Locate the cell with the specified text and output its (X, Y) center coordinate. 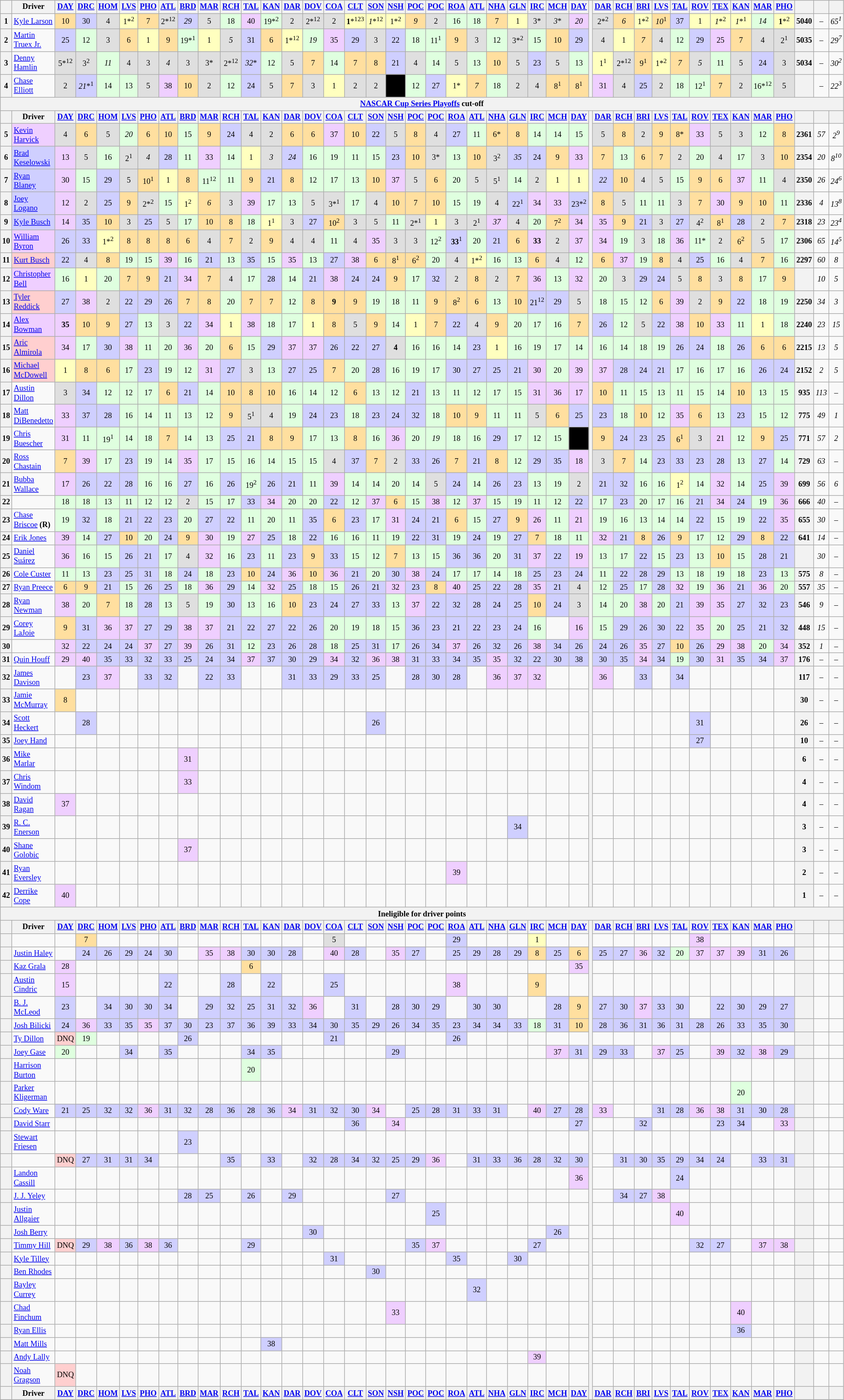
19*1 (188, 40)
49 (822, 416)
5*12 (65, 63)
Justin Allgaier (33, 1214)
2350 (804, 180)
Kyle Tilley (33, 1259)
655 (804, 520)
448 (804, 629)
91 (643, 63)
Kyle Larson (33, 21)
Ryan Ellis (33, 1331)
Tyler Reddick (33, 302)
138 (836, 203)
David Starr (33, 1124)
Austin Cindric (33, 985)
5040 (804, 21)
771 (804, 439)
3*2 (518, 40)
102 (334, 222)
Joey Gase (33, 1052)
Jamie McMurray (33, 700)
Denny Hamlin (33, 63)
575 (804, 574)
Kurt Busch (33, 260)
Daniel Suárez (33, 556)
Chris Windom (33, 782)
William Byron (33, 241)
121 (700, 86)
Shane Golobic (33, 850)
352 (804, 646)
Chase Elliott (33, 86)
557 (804, 588)
297 (836, 40)
23*2 (579, 203)
Chris Buescher (33, 439)
699 (804, 484)
82 (456, 302)
Mike Marlar (33, 759)
2306 (804, 241)
331 (456, 241)
James Davison (33, 678)
Cody Ware (33, 1111)
Parker Kligerman (33, 1093)
Austin Dillon (33, 393)
2152 (804, 370)
56 (822, 484)
117 (804, 678)
Alex Bowman (33, 325)
61 (680, 439)
2250 (804, 302)
2336 (804, 203)
Ryan Eversley (33, 873)
191 (108, 439)
Kevin Harvick (33, 135)
Joey Hand (33, 741)
2318 (804, 222)
2361 (804, 135)
NASCAR Cup Series Playoffs cut-off (422, 104)
2112 (537, 302)
Andy Lally (33, 1357)
775 (804, 416)
J. J. Yeley (33, 1196)
1*1 (741, 21)
Corey LaJoie (33, 629)
2297 (804, 260)
Matt DiBenedetto (33, 416)
72 (557, 222)
Joey Logano (33, 203)
41 (6, 873)
Ty Dillon (33, 1039)
2*1 (416, 222)
111 (436, 40)
113 (822, 393)
Stewart Friesen (33, 1142)
729 (804, 462)
60 (822, 260)
David Ragan (33, 805)
Ryan Blaney (33, 180)
2240 (804, 325)
R. C. Enerson (33, 828)
Chad Finchum (33, 1313)
810 (836, 158)
Quin Houff (33, 659)
234 (836, 222)
Landon Cassill (33, 1178)
Chase Briscoe (R) (33, 520)
Christopher Bell (33, 279)
Ben Rhodes (33, 1272)
63 (822, 462)
2215 (804, 348)
Bayley Currey (33, 1290)
122 (436, 241)
Justin Haley (33, 954)
1*123 (355, 21)
302 (836, 63)
Josh Berry (33, 1232)
246 (836, 180)
32* (251, 63)
651 (836, 21)
Michael McDowell (33, 370)
Derrike Cope (33, 896)
19*2 (271, 21)
935 (804, 393)
B. J. McLeod (33, 1008)
Ross Chastain (33, 462)
Kyle Busch (33, 222)
Timmy Hill (33, 1245)
3*1 (334, 203)
65 (822, 241)
Josh Bilicki (33, 1025)
666 (804, 502)
Bubba Wallace (33, 484)
546 (804, 606)
Harrison Burton (33, 1070)
11* (700, 241)
641 (804, 539)
Matt Mills (33, 1344)
Brad Keselowski (33, 158)
Erik Jones (33, 539)
Cole Custer (33, 574)
21*1 (86, 86)
Ineligible for driver points (422, 914)
192 (251, 484)
1112 (209, 180)
Noah Gragson (33, 1375)
221 (518, 203)
Ryan Newman (33, 606)
8* (680, 135)
Scott Heckert (33, 723)
Kaz Grala (33, 967)
223 (836, 86)
Martin Truex Jr. (33, 40)
16*12 (762, 86)
2354 (804, 158)
176 (804, 659)
Ryan Preece (33, 588)
1* (456, 86)
Aric Almirola (33, 348)
6* (497, 135)
5035 (804, 40)
145 (836, 241)
5034 (804, 63)
